Return the [x, y] coordinate for the center point of the cell that contains the specified text.  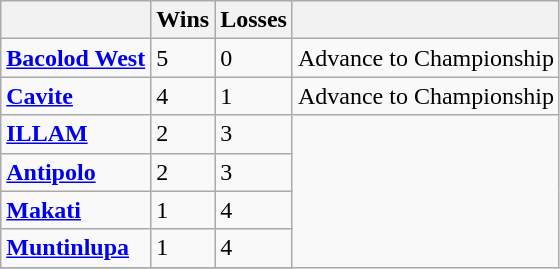
Muntinlupa [76, 248]
Antipolo [76, 172]
Wins [183, 20]
Makati [76, 210]
5 [183, 58]
Bacolod West [76, 58]
ILLAM [76, 134]
0 [254, 58]
Cavite [76, 96]
Losses [254, 20]
